Return the (X, Y) coordinate for the center point of the cell that contains the specified text.  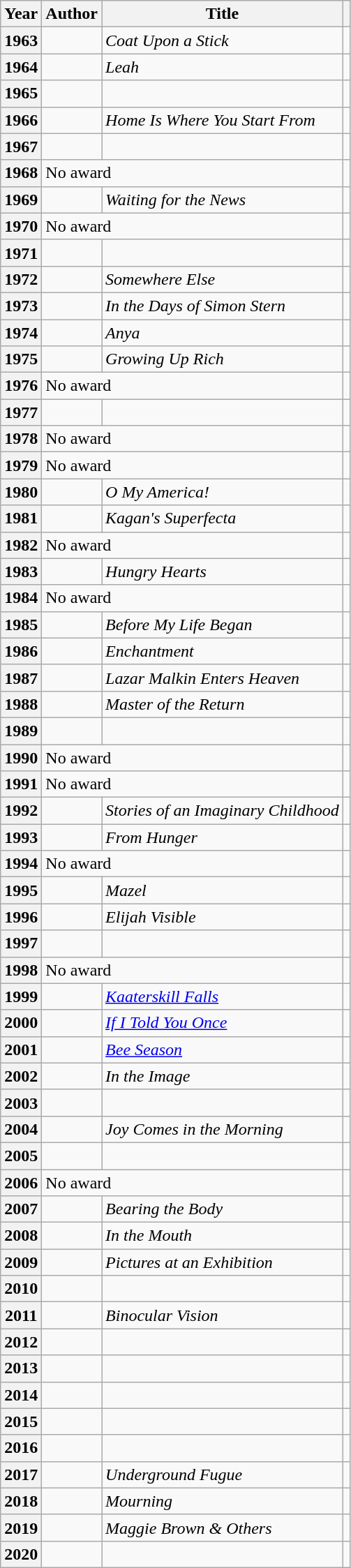
1997 (21, 943)
2002 (21, 1076)
In the Mouth (223, 1236)
2018 (21, 1501)
2007 (21, 1209)
2010 (21, 1289)
1970 (21, 226)
Before My Life Began (223, 625)
Coat Upon a Stick (223, 40)
Elijah Visible (223, 917)
2005 (21, 1156)
1971 (21, 253)
1987 (21, 678)
2004 (21, 1129)
2014 (21, 1395)
1990 (21, 757)
Title (223, 14)
1976 (21, 386)
1973 (21, 306)
Mourning (223, 1501)
1995 (21, 890)
1992 (21, 811)
Binocular Vision (223, 1315)
Master of the Return (223, 704)
Lazar Malkin Enters Heaven (223, 678)
Home Is Where You Start From (223, 120)
Year (21, 14)
2000 (21, 1023)
2017 (21, 1474)
1989 (21, 731)
If I Told You Once (223, 1023)
1981 (21, 518)
Growing Up Rich (223, 359)
Stories of an Imaginary Childhood (223, 811)
1993 (21, 837)
1998 (21, 970)
2006 (21, 1183)
1985 (21, 625)
2016 (21, 1448)
Kaaterskill Falls (223, 996)
Kagan's Superfecta (223, 518)
1974 (21, 333)
1977 (21, 412)
2011 (21, 1315)
1988 (21, 704)
Bee Season (223, 1050)
O My America! (223, 492)
2009 (21, 1262)
2019 (21, 1528)
1980 (21, 492)
Bearing the Body (223, 1209)
1969 (21, 200)
Mazel (223, 890)
Somewhere Else (223, 279)
1994 (21, 864)
1965 (21, 94)
2012 (21, 1342)
Waiting for the News (223, 200)
1968 (21, 173)
Joy Comes in the Morning (223, 1129)
1991 (21, 784)
1975 (21, 359)
1996 (21, 917)
2013 (21, 1368)
1972 (21, 279)
In the Days of Simon Stern (223, 306)
Author (72, 14)
Anya (223, 333)
2001 (21, 1050)
2015 (21, 1421)
1979 (21, 465)
1986 (21, 651)
1966 (21, 120)
1984 (21, 598)
In the Image (223, 1076)
1999 (21, 996)
Leah (223, 67)
1978 (21, 439)
Maggie Brown & Others (223, 1528)
2003 (21, 1103)
2020 (21, 1554)
1967 (21, 147)
Underground Fugue (223, 1474)
Pictures at an Exhibition (223, 1262)
From Hunger (223, 837)
1983 (21, 572)
Hungry Hearts (223, 572)
2008 (21, 1236)
1964 (21, 67)
1982 (21, 545)
1963 (21, 40)
Enchantment (223, 651)
